Pinpoint the cell where the given text exists, returning its [x, y] midpoint coordinate. 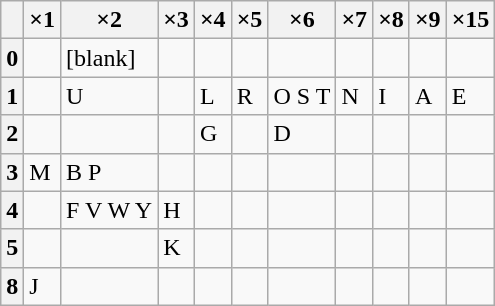
K [176, 248]
×7 [354, 20]
4 [12, 210]
×5 [250, 20]
[blank] [110, 58]
×15 [470, 20]
×3 [176, 20]
B P [110, 172]
×4 [212, 20]
I [392, 96]
×9 [428, 20]
N [354, 96]
×6 [302, 20]
×2 [110, 20]
J [42, 286]
8 [12, 286]
1 [12, 96]
×1 [42, 20]
L [212, 96]
E [470, 96]
A [428, 96]
D [302, 134]
F V W Y [110, 210]
×8 [392, 20]
2 [12, 134]
U [110, 96]
G [212, 134]
5 [12, 248]
M [42, 172]
O S T [302, 96]
H [176, 210]
0 [12, 58]
3 [12, 172]
R [250, 96]
